Find where the given text appears and provide that cell's center as [X, Y] coordinate. 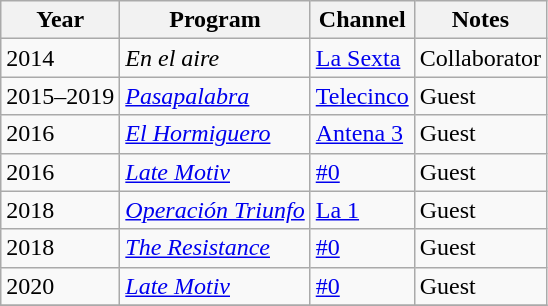
Notes [480, 20]
Telecinco [362, 96]
Year [60, 20]
El Hormiguero [215, 134]
2015–2019 [60, 96]
La 1 [362, 210]
Pasapalabra [215, 96]
2014 [60, 58]
Operación Triunfo [215, 210]
La Sexta [362, 58]
Antena 3 [362, 134]
Collaborator [480, 58]
2020 [60, 286]
Channel [362, 20]
En el aire [215, 58]
The Resistance [215, 248]
Program [215, 20]
